For the text-containing cell, return its midpoint in (X, Y) coordinate format. 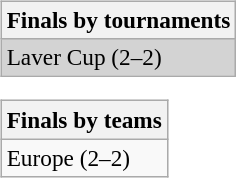
Europe (2–2) (84, 158)
Finals by teams (84, 120)
Finals by tournaments (118, 20)
Laver Cup (2–2) (118, 57)
